Return the (x, y) coordinate for the center point of the cell that contains the specified text.  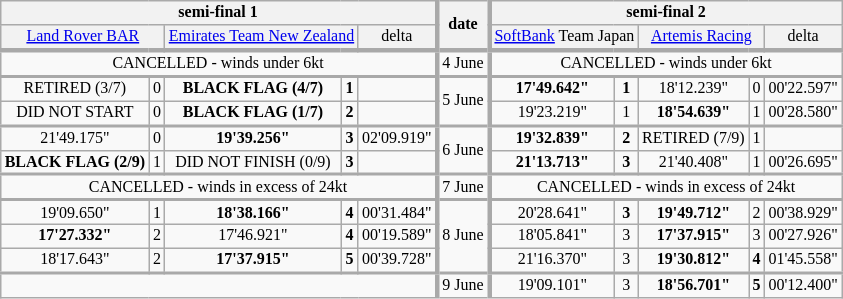
17'46.921" (253, 236)
8 June (463, 236)
21'16.370" (552, 260)
18'54.639" (693, 112)
18'38.166" (253, 212)
19'09.101" (552, 286)
RETIRED (7/9) (693, 138)
21'13.713" (552, 162)
Artemis Racing (701, 36)
19'30.812" (693, 260)
00'27.926" (802, 236)
4 June (463, 63)
BLACK FLAG (2/9) (75, 162)
00'22.597" (802, 88)
21'49.175" (75, 138)
18'56.701" (693, 286)
9 June (463, 286)
19'39.256" (253, 138)
18'12.239" (693, 88)
semi-final 1 (219, 12)
00'38.929" (802, 212)
00'28.580" (802, 112)
21'40.408" (693, 162)
20'28.641" (552, 212)
19'23.219" (552, 112)
7 June (463, 186)
DID NOT START (75, 112)
00'19.589" (398, 236)
19'49.712" (693, 212)
02'09.919" (398, 138)
18'05.841" (552, 236)
01'45.558" (802, 260)
Emirates Team New Zealand (262, 36)
00'12.400" (802, 286)
BLACK FLAG (4/7) (253, 88)
date (463, 24)
semi-final 2 (666, 12)
BLACK FLAG (1/7) (253, 112)
Land Rover BAR (83, 36)
18'17.643" (75, 260)
00'26.695" (802, 162)
17'27.332" (75, 236)
00'31.484" (398, 212)
6 June (463, 150)
19'09.650" (75, 212)
RETIRED (3/7) (75, 88)
00'39.728" (398, 260)
SoftBank Team Japan (564, 36)
DID NOT FINISH (0/9) (253, 162)
5 June (463, 100)
17'49.642" (552, 88)
19'32.839" (552, 138)
